From the cell containing the given text, extract its center point as [x, y] coordinate. 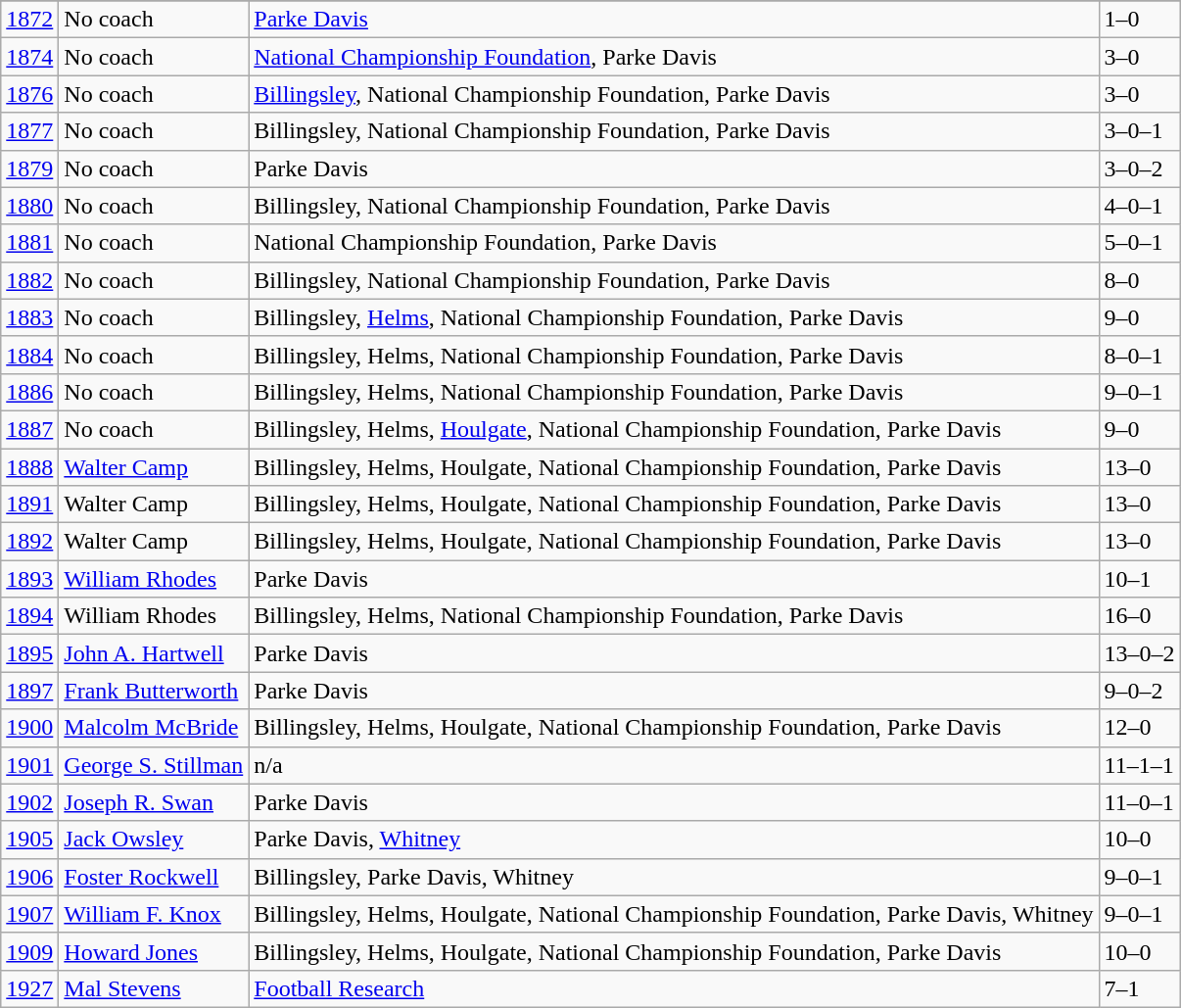
8–0 [1140, 280]
1888 [29, 467]
Frank Butterworth [154, 691]
1900 [29, 728]
8–0–1 [1140, 355]
1881 [29, 243]
5–0–1 [1140, 243]
Billingsley, Helms, Houlgate, National Championship Foundation, Parke Davis, Whitney [674, 914]
Howard Jones [154, 951]
1906 [29, 877]
Mal Stevens [154, 988]
1876 [29, 94]
7–1 [1140, 988]
1880 [29, 206]
1893 [29, 579]
1877 [29, 131]
Football Research [674, 988]
Foster Rockwell [154, 877]
1892 [29, 542]
9–0–2 [1140, 691]
1905 [29, 840]
John A. Hartwell [154, 653]
3–0–2 [1140, 168]
1883 [29, 317]
10–1 [1140, 579]
1879 [29, 168]
n/a [674, 765]
16–0 [1140, 616]
1891 [29, 504]
1887 [29, 429]
1901 [29, 765]
1–0 [1140, 20]
1874 [29, 57]
1895 [29, 653]
1886 [29, 392]
1897 [29, 691]
1882 [29, 280]
1902 [29, 802]
1884 [29, 355]
1907 [29, 914]
12–0 [1140, 728]
4–0–1 [1140, 206]
1872 [29, 20]
11–0–1 [1140, 802]
Malcolm McBride [154, 728]
13–0–2 [1140, 653]
11–1–1 [1140, 765]
William F. Knox [154, 914]
Billingsley, Parke Davis, Whitney [674, 877]
Joseph R. Swan [154, 802]
George S. Stillman [154, 765]
1894 [29, 616]
Jack Owsley [154, 840]
Parke Davis, Whitney [674, 840]
3–0–1 [1140, 131]
1927 [29, 988]
1909 [29, 951]
